Output the [x, y] coordinate of the center of the cell containing the given text.  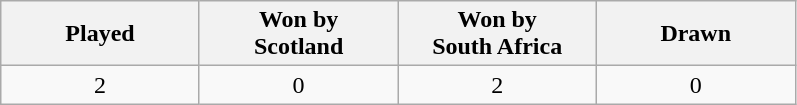
Played [100, 34]
Won byScotland [298, 34]
Won bySouth Africa [498, 34]
Drawn [696, 34]
